Return [X, Y] of the center of cell containing provided text 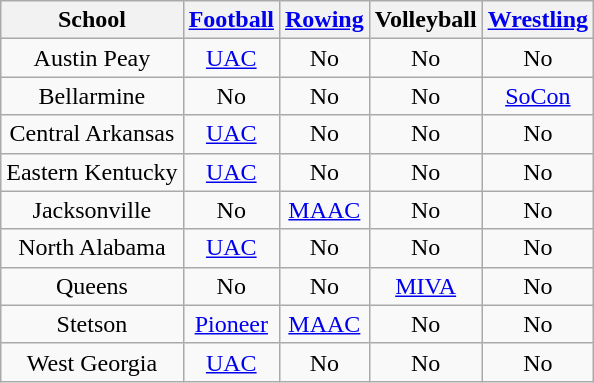
Wrestling [538, 20]
Football [231, 20]
West Georgia [92, 362]
MIVA [426, 286]
School [92, 20]
Austin Peay [92, 58]
Stetson [92, 324]
Pioneer [231, 324]
Eastern Kentucky [92, 172]
Queens [92, 286]
Central Arkansas [92, 134]
Bellarmine [92, 96]
Volleyball [426, 20]
Rowing [324, 20]
SoCon [538, 96]
North Alabama [92, 248]
Jacksonville [92, 210]
